Capture the cell that displays the provided text and extract its (x, y) central coordinate. 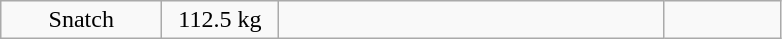
Snatch (82, 20)
112.5 kg (220, 20)
